For the text-containing cell, return its midpoint in [X, Y] coordinate format. 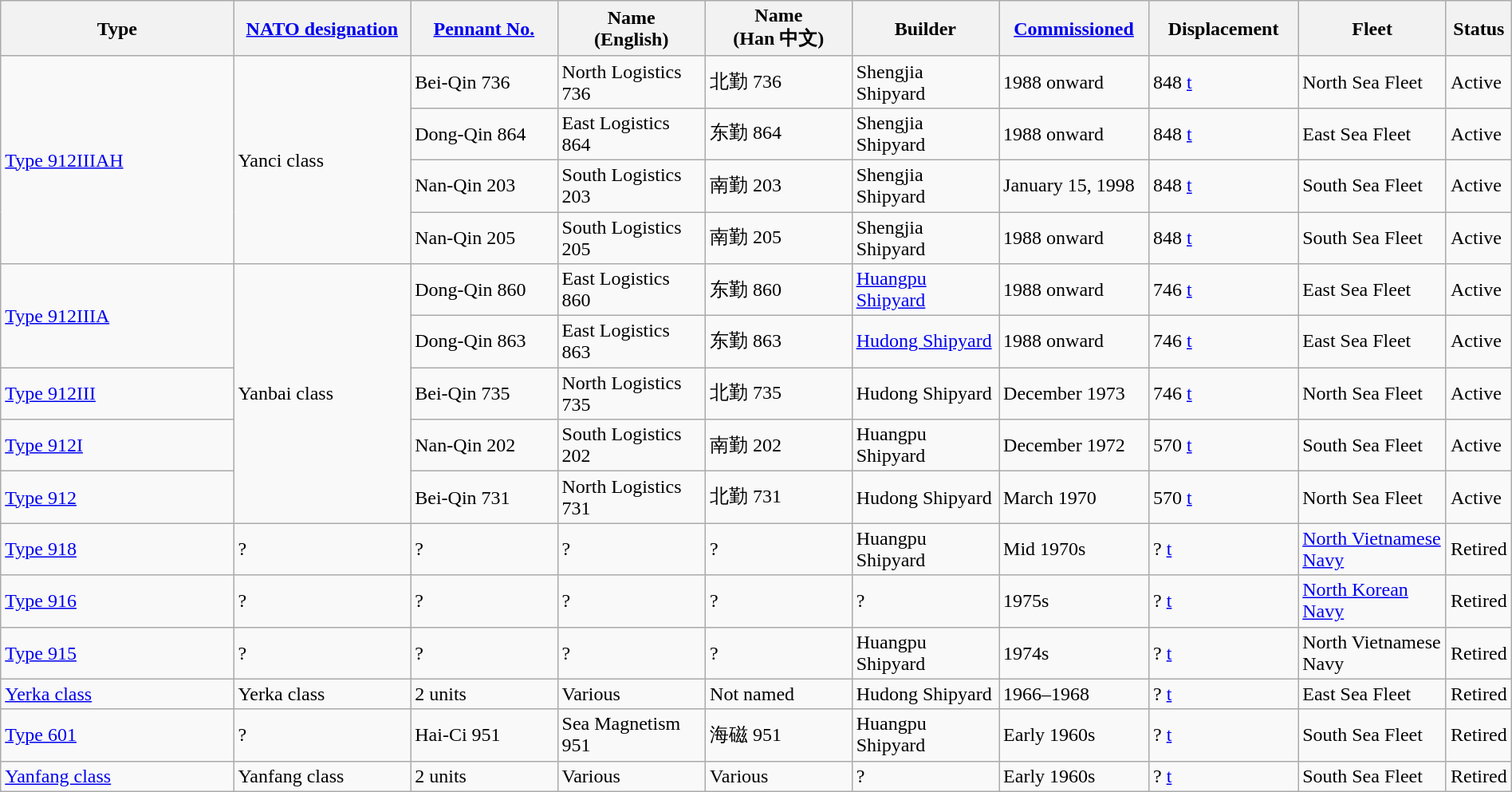
Not named [779, 694]
North Korean Navy [1372, 601]
1975s [1074, 601]
Dong-Qin 860 [484, 290]
Type 601 [117, 735]
East Logistics 864 [632, 134]
South Logistics 205 [632, 238]
Type 912 [117, 498]
Dong-Qin 863 [484, 341]
南勤 203 [779, 185]
Dong-Qin 864 [484, 134]
海磁 951 [779, 735]
Nan-Qin 205 [484, 238]
South Logistics 202 [632, 445]
北勤 735 [779, 394]
东勤 860 [779, 290]
Bei-Qin 736 [484, 81]
1966–1968 [1074, 694]
March 1970 [1074, 498]
December 1972 [1074, 445]
NATO designation [322, 29]
Type 912III [117, 394]
Hai-Ci 951 [484, 735]
Yanbai class [322, 394]
Displacement [1223, 29]
Bei-Qin 735 [484, 394]
Nan-Qin 202 [484, 445]
Name(English) [632, 29]
Type [117, 29]
East Logistics 863 [632, 341]
Type 916 [117, 601]
Sea Magnetism 951 [632, 735]
North Logistics 736 [632, 81]
Type 912IIIAH [117, 160]
东勤 864 [779, 134]
North Logistics 731 [632, 498]
Bei-Qin 731 [484, 498]
北勤 731 [779, 498]
North Logistics 735 [632, 394]
Type 915 [117, 652]
南勤 202 [779, 445]
December 1973 [1074, 394]
东勤 863 [779, 341]
January 15, 1998 [1074, 185]
Builder [925, 29]
Type 912IIIA [117, 316]
Type 918 [117, 549]
Pennant No. [484, 29]
South Logistics 203 [632, 185]
Name(Han 中文) [779, 29]
Commissioned [1074, 29]
Fleet [1372, 29]
Status [1479, 29]
1974s [1074, 652]
Mid 1970s [1074, 549]
Type 912I [117, 445]
Nan-Qin 203 [484, 185]
Yanci class [322, 160]
East Logistics 860 [632, 290]
南勤 205 [779, 238]
北勤 736 [779, 81]
